Capture the cell that displays the provided text and extract its (x, y) central coordinate. 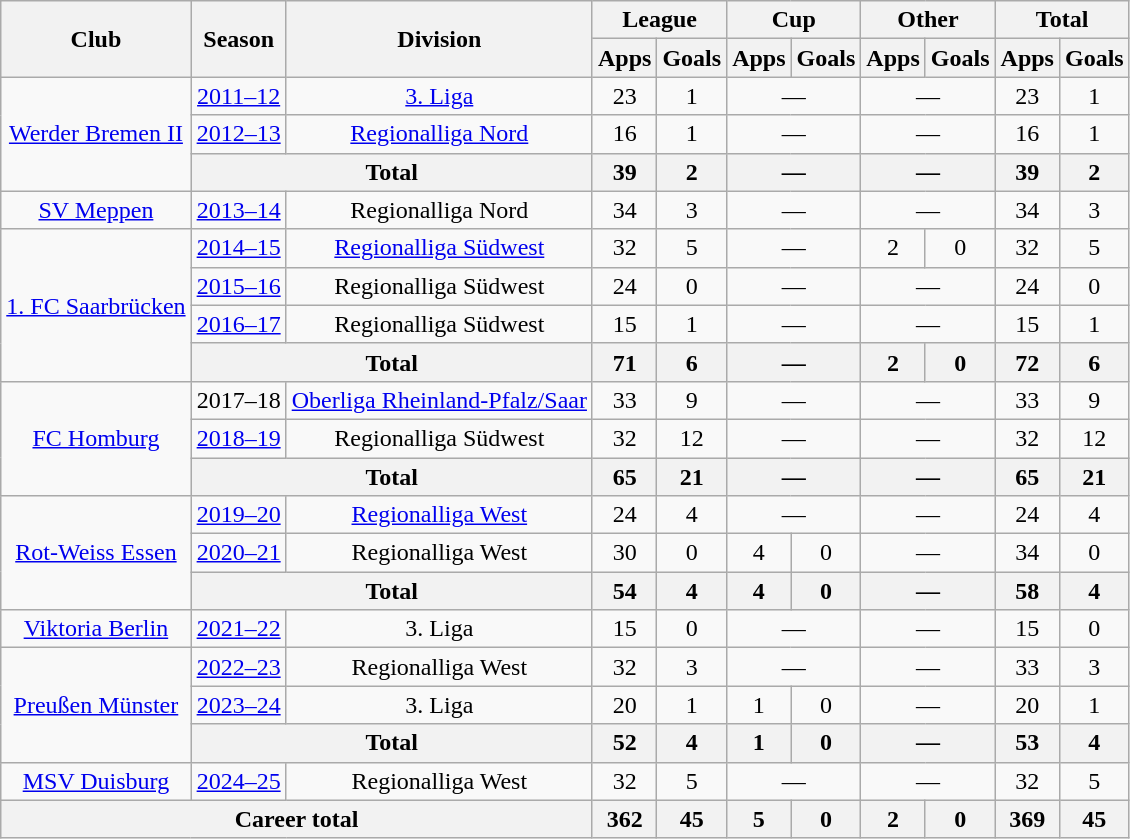
2011–12 (238, 96)
2015–16 (238, 286)
FC Homburg (96, 438)
58 (1027, 591)
362 (624, 819)
2018–19 (238, 438)
2016–17 (238, 324)
Preußen Münster (96, 705)
Club (96, 39)
Career total (297, 819)
League (659, 20)
2020–21 (238, 553)
1. FC Saarbrücken (96, 305)
Viktoria Berlin (96, 629)
2023–24 (238, 705)
MSV Duisburg (96, 781)
Rot-Weiss Essen (96, 553)
2019–20 (238, 515)
Werder Bremen II (96, 134)
2022–23 (238, 667)
369 (1027, 819)
71 (624, 362)
Oberliga Rheinland-Pfalz/Saar (439, 400)
2013–14 (238, 210)
SV Meppen (96, 210)
52 (624, 743)
2017–18 (238, 400)
Division (439, 39)
2024–25 (238, 781)
Other (928, 20)
2014–15 (238, 248)
53 (1027, 743)
30 (624, 553)
2021–22 (238, 629)
2012–13 (238, 134)
Season (238, 39)
54 (624, 591)
72 (1027, 362)
Cup (794, 20)
